For the text-containing cell, return its midpoint in (x, y) coordinate format. 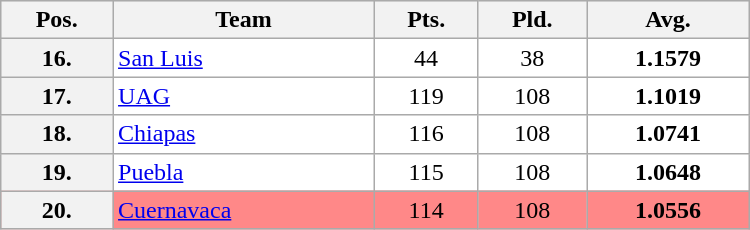
Pts. (426, 20)
Avg. (668, 20)
115 (426, 172)
1.1579 (668, 58)
116 (426, 134)
Puebla (244, 172)
16. (57, 58)
119 (426, 96)
114 (426, 210)
20. (57, 210)
UAG (244, 96)
San Luis (244, 58)
19. (57, 172)
Pos. (57, 20)
17. (57, 96)
1.0556 (668, 210)
1.1019 (668, 96)
Chiapas (244, 134)
38 (532, 58)
Cuernavaca (244, 210)
1.0741 (668, 134)
Team (244, 20)
18. (57, 134)
1.0648 (668, 172)
Pld. (532, 20)
44 (426, 58)
